Find where the given text appears and provide that cell's center as (x, y) coordinate. 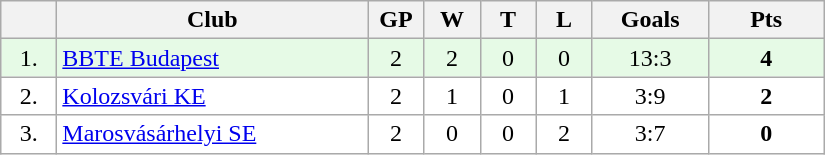
1. (29, 58)
13:3 (650, 58)
2. (29, 96)
Pts (766, 20)
3:7 (650, 134)
T (508, 20)
BBTE Budapest (212, 58)
L (564, 20)
Marosvásárhelyi SE (212, 134)
Goals (650, 20)
GP (396, 20)
Kolozsvári KE (212, 96)
Club (212, 20)
4 (766, 58)
3:9 (650, 96)
3. (29, 134)
W (452, 20)
